Detect which cell encompasses the target text, then output its [X, Y] center coordinate. 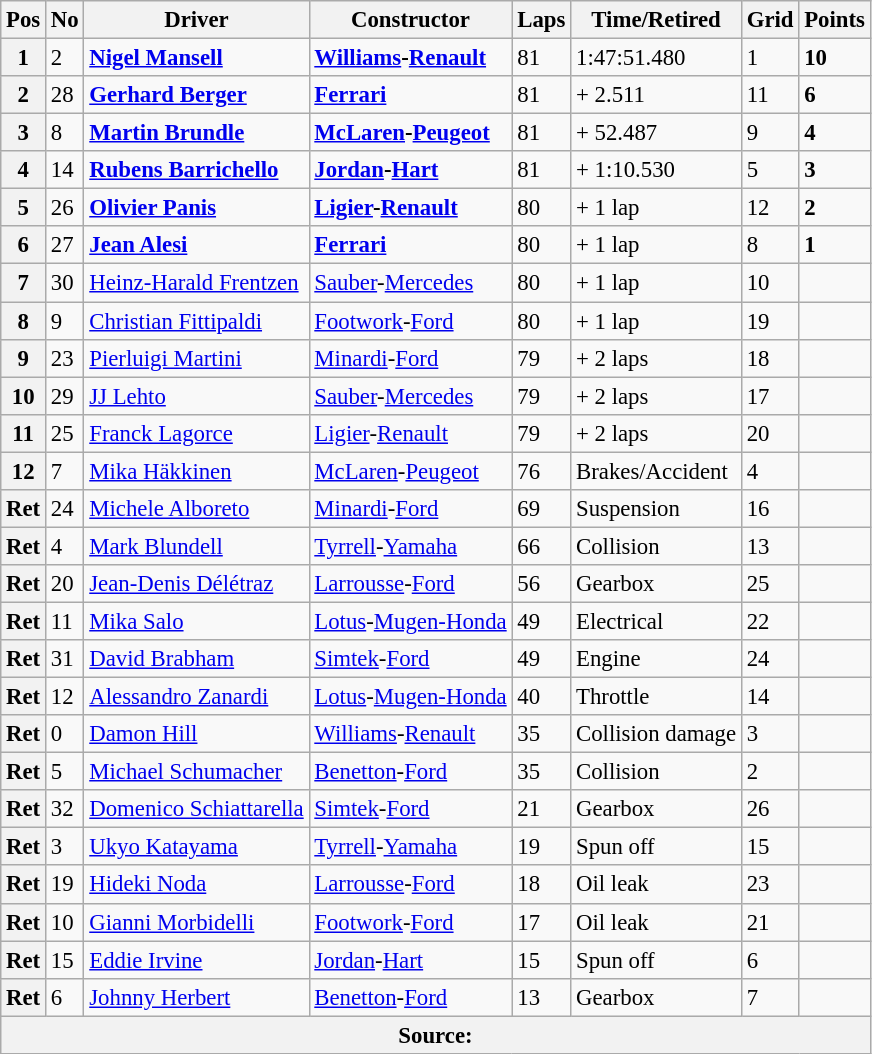
Constructor [410, 20]
Grid [770, 20]
Eddie Irvine [196, 960]
29 [65, 396]
Pierluigi Martini [196, 358]
Gianni Morbidelli [196, 922]
Throttle [656, 697]
27 [65, 245]
Johnny Herbert [196, 997]
Michael Schumacher [196, 772]
30 [65, 283]
+ 2.511 [656, 95]
69 [542, 509]
Olivier Panis [196, 208]
No [65, 20]
Laps [542, 20]
Brakes/Accident [656, 471]
Christian Fittipaldi [196, 321]
Collision damage [656, 734]
Martin Brundle [196, 133]
22 [770, 621]
Mika Salo [196, 621]
Franck Lagorce [196, 433]
Domenico Schiattarella [196, 809]
Heinz-Harald Frentzen [196, 283]
+ 1:10.530 [656, 170]
+ 52.487 [656, 133]
Driver [196, 20]
Points [834, 20]
56 [542, 584]
JJ Lehto [196, 396]
Ukyo Katayama [196, 847]
Jean-Denis Délétraz [196, 584]
Hideki Noda [196, 885]
Electrical [656, 621]
Jean Alesi [196, 245]
Pos [24, 20]
Mika Häkkinen [196, 471]
Nigel Mansell [196, 58]
Engine [656, 659]
Alessandro Zanardi [196, 697]
1:47:51.480 [656, 58]
76 [542, 471]
31 [65, 659]
Suspension [656, 509]
Michele Alboreto [196, 509]
Damon Hill [196, 734]
32 [65, 809]
Source: [436, 1035]
40 [542, 697]
0 [65, 734]
28 [65, 95]
16 [770, 509]
Rubens Barrichello [196, 170]
66 [542, 546]
Time/Retired [656, 20]
Mark Blundell [196, 546]
David Brabham [196, 659]
Gerhard Berger [196, 95]
